Provide the (x, y) coordinate of the cell's center where the given text is located.  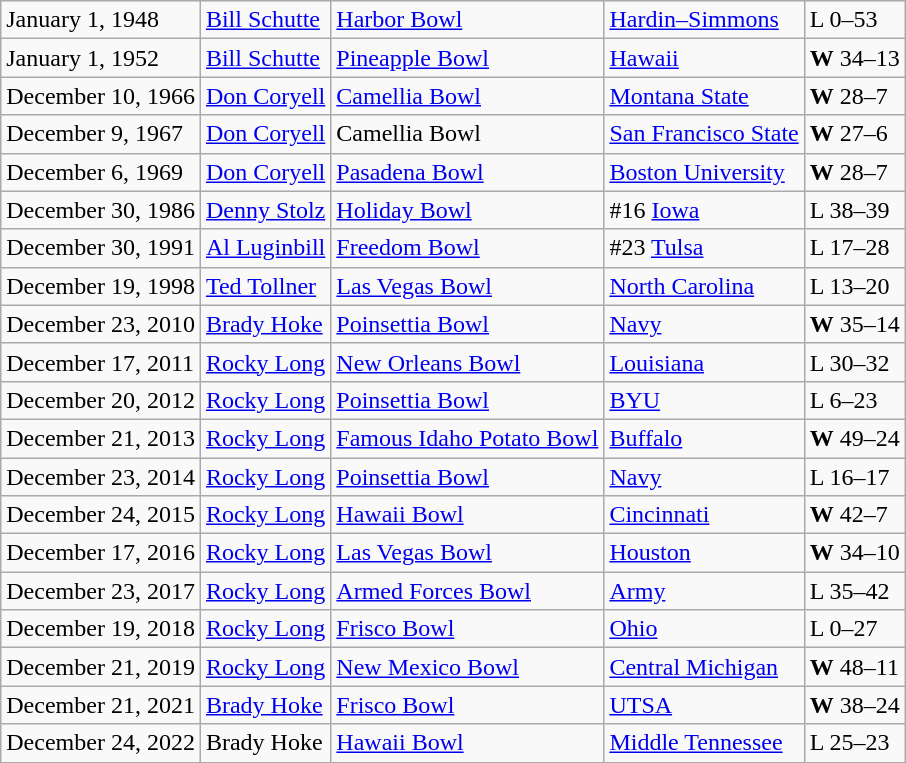
San Francisco State (704, 134)
Armed Forces Bowl (468, 591)
December 21, 2019 (101, 667)
Montana State (704, 96)
W 42–7 (854, 515)
December 20, 2012 (101, 400)
December 6, 1969 (101, 172)
BYU (704, 400)
Ohio (704, 629)
L 16–17 (854, 477)
Boston University (704, 172)
Holiday Bowl (468, 210)
December 24, 2022 (101, 743)
Harbor Bowl (468, 20)
W 49–24 (854, 438)
L 25–23 (854, 743)
December 17, 2011 (101, 362)
December 23, 2010 (101, 324)
December 30, 1991 (101, 248)
W 34–10 (854, 553)
L 6–23 (854, 400)
L 17–28 (854, 248)
December 30, 1986 (101, 210)
W 35–14 (854, 324)
L 38–39 (854, 210)
Denny Stolz (265, 210)
December 23, 2014 (101, 477)
December 9, 1967 (101, 134)
W 27–6 (854, 134)
New Mexico Bowl (468, 667)
W 34–13 (854, 58)
December 21, 2013 (101, 438)
North Carolina (704, 286)
Houston (704, 553)
Ted Tollner (265, 286)
Pineapple Bowl (468, 58)
Army (704, 591)
L 0–53 (854, 20)
January 1, 1952 (101, 58)
#16 Iowa (704, 210)
January 1, 1948 (101, 20)
L 35–42 (854, 591)
Cincinnati (704, 515)
Famous Idaho Potato Bowl (468, 438)
#23 Tulsa (704, 248)
New Orleans Bowl (468, 362)
L 0–27 (854, 629)
Al Luginbill (265, 248)
W 48–11 (854, 667)
L 30–32 (854, 362)
December 19, 2018 (101, 629)
Hawaii (704, 58)
December 24, 2015 (101, 515)
Pasadena Bowl (468, 172)
Buffalo (704, 438)
December 10, 1966 (101, 96)
Hardin–Simmons (704, 20)
Central Michigan (704, 667)
W 38–24 (854, 705)
December 19, 1998 (101, 286)
UTSA (704, 705)
L 13–20 (854, 286)
Freedom Bowl (468, 248)
December 21, 2021 (101, 705)
December 23, 2017 (101, 591)
December 17, 2016 (101, 553)
Louisiana (704, 362)
Middle Tennessee (704, 743)
